Search for the cell housing the specified text and yield its (x, y) center coordinate. 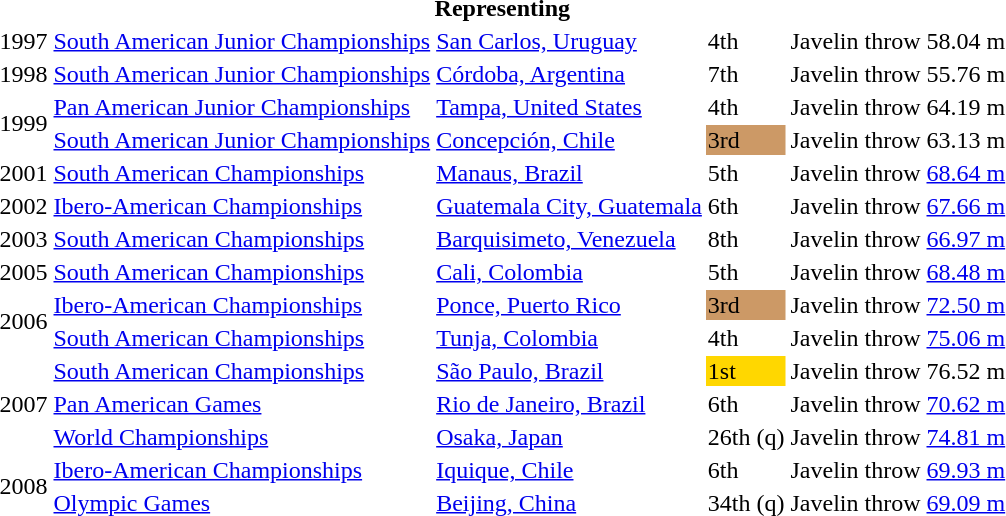
Pan American Junior Championships (242, 107)
Iquique, Chile (570, 470)
26th (q) (746, 437)
7th (746, 74)
1st (746, 371)
Cali, Colombia (570, 272)
Guatemala City, Guatemala (570, 206)
São Paulo, Brazil (570, 371)
World Championships (242, 437)
Tampa, United States (570, 107)
8th (746, 239)
Concepción, Chile (570, 140)
Pan American Games (242, 404)
Osaka, Japan (570, 437)
Barquisimeto, Venezuela (570, 239)
Manaus, Brazil (570, 173)
Ponce, Puerto Rico (570, 305)
Córdoba, Argentina (570, 74)
San Carlos, Uruguay (570, 41)
Rio de Janeiro, Brazil (570, 404)
Tunja, Colombia (570, 338)
